Determine the [x, y] coordinate at the center of the cell enclosing the given text.  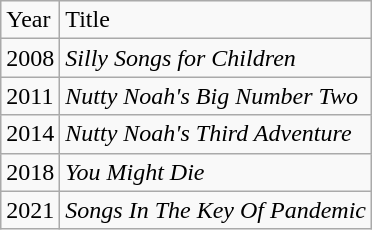
Year [30, 20]
Silly Songs for Children [216, 58]
Title [216, 20]
Songs In The Key Of Pandemic [216, 210]
2011 [30, 96]
2008 [30, 58]
2021 [30, 210]
Nutty Noah's Third Adventure [216, 134]
You Might Die [216, 172]
2014 [30, 134]
2018 [30, 172]
Nutty Noah's Big Number Two [216, 96]
